Scan for the cell matching the given text and deliver its [x, y] coordinate at center. 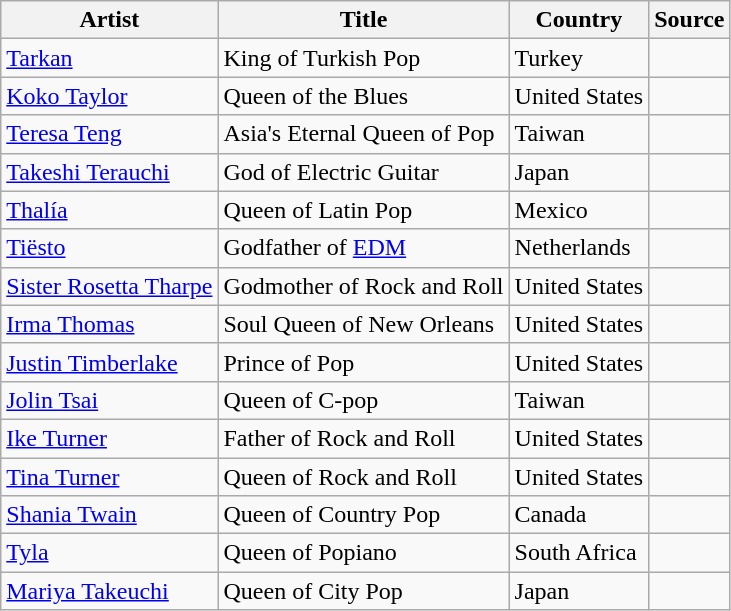
Queen of Latin Pop [364, 210]
Thalía [110, 210]
Artist [110, 20]
Koko Taylor [110, 96]
Queen of Country Pop [364, 515]
Mariya Takeuchi [110, 591]
Queen of the Blues [364, 96]
Turkey [579, 58]
God of Electric Guitar [364, 172]
Title [364, 20]
Soul Queen of New Orleans [364, 324]
Teresa Teng [110, 134]
Netherlands [579, 248]
Tina Turner [110, 477]
Ike Turner [110, 438]
Sister Rosetta Tharpe [110, 286]
Godfather of EDM [364, 248]
Queen of City Pop [364, 591]
Father of Rock and Roll [364, 438]
Godmother of Rock and Roll [364, 286]
Tyla [110, 553]
Queen of Rock and Roll [364, 477]
Tiësto [110, 248]
Queen of Popiano [364, 553]
South Africa [579, 553]
King of Turkish Pop [364, 58]
Irma Thomas [110, 324]
Jolin Tsai [110, 400]
Queen of C-pop [364, 400]
Tarkan [110, 58]
Source [690, 20]
Justin Timberlake [110, 362]
Prince of Pop [364, 362]
Canada [579, 515]
Asia's Eternal Queen of Pop [364, 134]
Country [579, 20]
Takeshi Terauchi [110, 172]
Shania Twain [110, 515]
Mexico [579, 210]
